Locate the cell with the specified text and output its (X, Y) center coordinate. 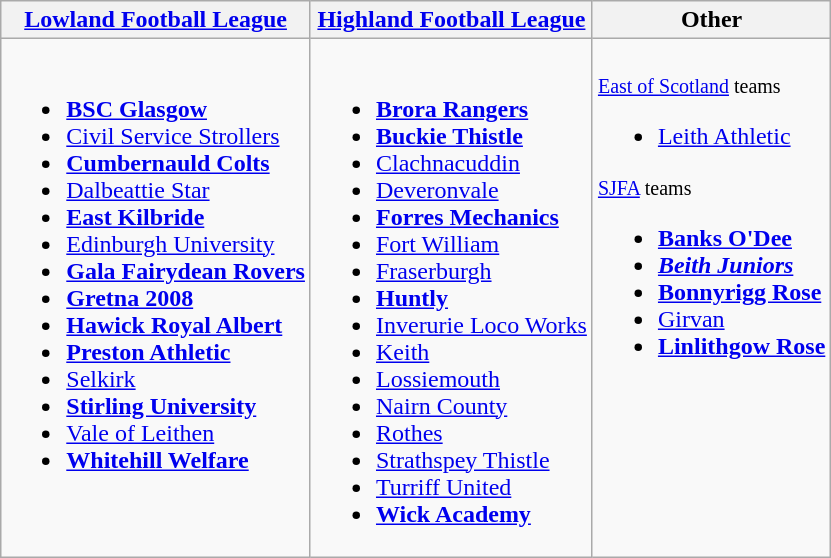
Other (711, 20)
East of Scotland teamsLeith AthleticSJFA teamsBanks O'DeeBeith JuniorsBonnyrigg RoseGirvanLinlithgow Rose (711, 298)
Lowland Football League (156, 20)
Highland Football League (451, 20)
